Return the [X, Y] coordinate for the center point of the cell that contains the specified text.  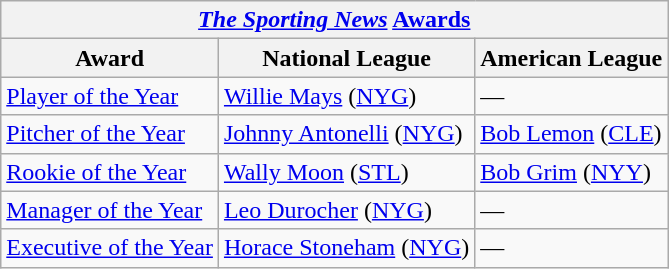
Willie Mays (NYG) [346, 96]
Executive of the Year [110, 248]
American League [572, 58]
Award [110, 58]
Leo Durocher (NYG) [346, 210]
Johnny Antonelli (NYG) [346, 134]
Bob Lemon (CLE) [572, 134]
Player of the Year [110, 96]
Rookie of the Year [110, 172]
Pitcher of the Year [110, 134]
Manager of the Year [110, 210]
The Sporting News Awards [334, 20]
Horace Stoneham (NYG) [346, 248]
National League [346, 58]
Bob Grim (NYY) [572, 172]
Wally Moon (STL) [346, 172]
